Provide the (X, Y) coordinate of the cell's center where the given text is located.  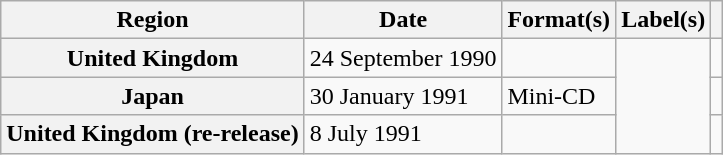
United Kingdom (152, 58)
Mini-CD (559, 96)
Label(s) (664, 20)
United Kingdom (re-release) (152, 134)
Region (152, 20)
8 July 1991 (403, 134)
Japan (152, 96)
24 September 1990 (403, 58)
Date (403, 20)
Format(s) (559, 20)
30 January 1991 (403, 96)
